Scan for the cell matching the given text and deliver its [X, Y] coordinate at center. 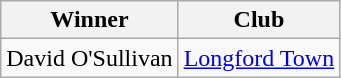
David O'Sullivan [90, 58]
Club [259, 20]
Winner [90, 20]
Longford Town [259, 58]
